Extract the (x, y) coordinate from the center of the cell holding the provided text.  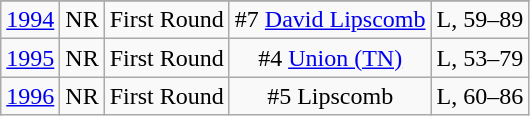
1994 (30, 20)
1996 (30, 96)
#7 David Lipscomb (330, 20)
L, 53–79 (480, 58)
#5 Lipscomb (330, 96)
#4 Union (TN) (330, 58)
1995 (30, 58)
L, 60–86 (480, 96)
L, 59–89 (480, 20)
